Extract the [X, Y] coordinate from the center of the cell holding the provided text.  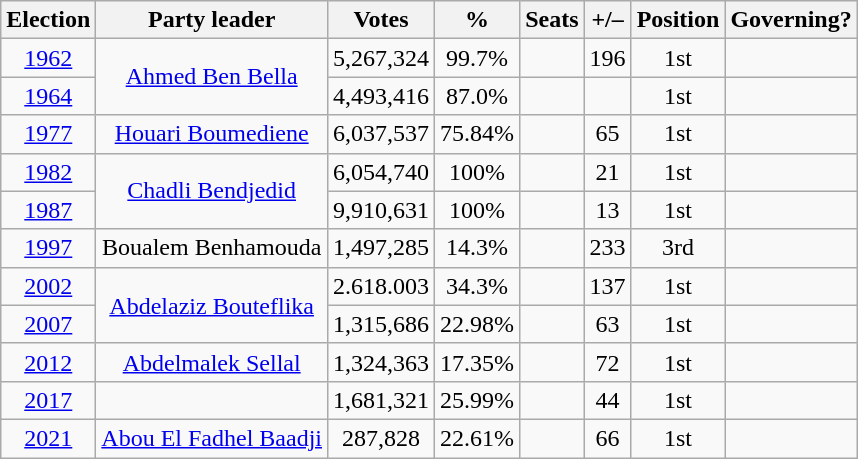
137 [608, 286]
2007 [48, 324]
196 [608, 58]
2017 [48, 400]
Abdelaziz Bouteflika [212, 305]
87.0% [478, 96]
Chadli Bendjedid [212, 191]
Votes [382, 20]
Boualem Benhamouda [212, 248]
14.3% [478, 248]
1962 [48, 58]
2.618.003 [382, 286]
Seats [552, 20]
2002 [48, 286]
4,493,416 [382, 96]
1977 [48, 134]
34.3% [478, 286]
Houari Boumediene [212, 134]
17.35% [478, 362]
287,828 [382, 438]
6,037,537 [382, 134]
22.61% [478, 438]
1982 [48, 172]
+/– [608, 20]
65 [608, 134]
2021 [48, 438]
66 [608, 438]
25.99% [478, 400]
% [478, 20]
1997 [48, 248]
44 [608, 400]
22.98% [478, 324]
Governing? [791, 20]
1,315,686 [382, 324]
72 [608, 362]
1,324,363 [382, 362]
21 [608, 172]
Abdelmalek Sellal [212, 362]
1964 [48, 96]
99.7% [478, 58]
Position [678, 20]
Party leader [212, 20]
233 [608, 248]
1,681,321 [382, 400]
75.84% [478, 134]
5,267,324 [382, 58]
13 [608, 210]
63 [608, 324]
2012 [48, 362]
9,910,631 [382, 210]
1987 [48, 210]
6,054,740 [382, 172]
1,497,285 [382, 248]
Ahmed Ben Bella [212, 77]
3rd [678, 248]
Election [48, 20]
Abou El Fadhel Baadji [212, 438]
